Locate the cell with the specified text and output its (X, Y) center coordinate. 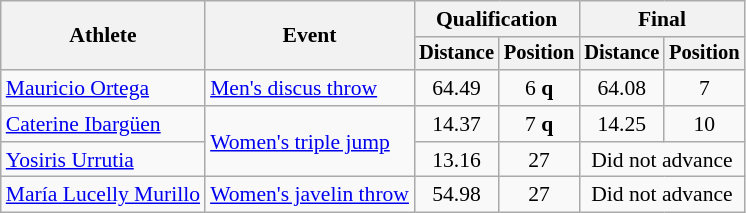
Final (662, 19)
64.08 (622, 88)
13.16 (456, 160)
54.98 (456, 195)
Event (310, 36)
Yosiris Urrutia (103, 160)
Qualification (496, 19)
14.25 (622, 124)
64.49 (456, 88)
Mauricio Ortega (103, 88)
10 (704, 124)
Women's triple jump (310, 142)
María Lucelly Murillo (103, 195)
Caterine Ibargüen (103, 124)
14.37 (456, 124)
7 q (539, 124)
7 (704, 88)
Women's javelin throw (310, 195)
Men's discus throw (310, 88)
Athlete (103, 36)
6 q (539, 88)
